Pinpoint the cell where the given text exists, returning its [x, y] midpoint coordinate. 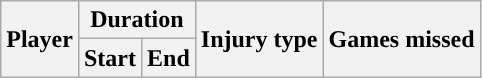
Injury type [259, 39]
End [168, 58]
Start [110, 58]
Duration [136, 20]
Player [40, 39]
Games missed [402, 39]
